Search for the cell housing the specified text and yield its (X, Y) center coordinate. 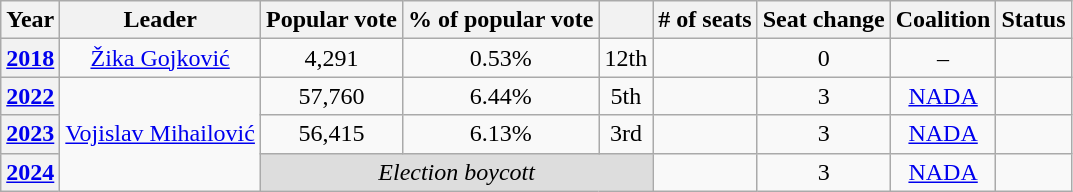
0 (824, 58)
Vojislav Mihailović (160, 134)
56,415 (331, 134)
2022 (30, 96)
Leader (160, 20)
Seat change (824, 20)
6.13% (500, 134)
2023 (30, 134)
57,760 (331, 96)
2024 (30, 172)
– (943, 58)
0.53% (500, 58)
Coalition (943, 20)
Status (1034, 20)
6.44% (500, 96)
5th (626, 96)
Election boycott (456, 172)
Popular vote (331, 20)
4,291 (331, 58)
2018 (30, 58)
12th (626, 58)
3rd (626, 134)
% of popular vote (500, 20)
Year (30, 20)
# of seats (705, 20)
Žika Gojković (160, 58)
